For the text-containing cell, return its midpoint in [x, y] coordinate format. 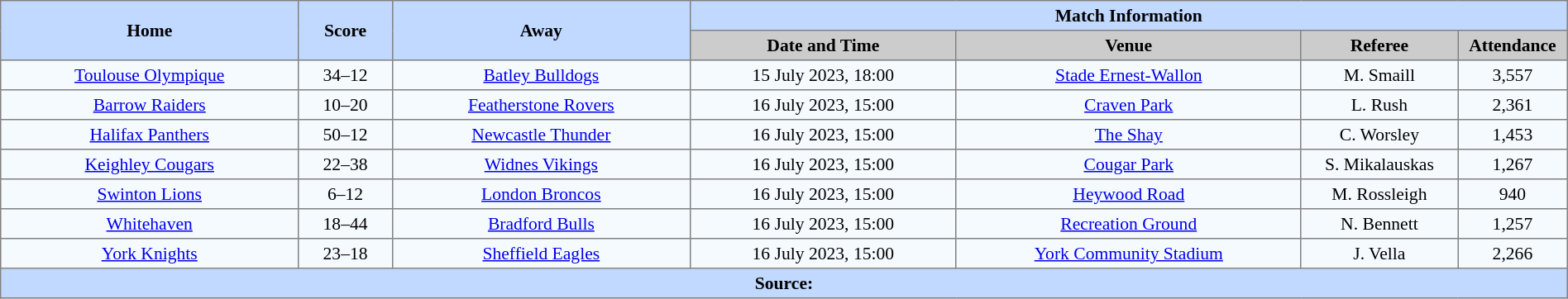
18–44 [346, 224]
M. Smaill [1379, 75]
15 July 2023, 18:00 [823, 75]
Halifax Panthers [150, 135]
Bradford Bulls [541, 224]
York Knights [150, 254]
34–12 [346, 75]
6–12 [346, 194]
York Community Stadium [1128, 254]
940 [1513, 194]
1,257 [1513, 224]
J. Vella [1379, 254]
Referee [1379, 45]
Home [150, 31]
Cougar Park [1128, 164]
2,266 [1513, 254]
Venue [1128, 45]
N. Bennett [1379, 224]
22–38 [346, 164]
Attendance [1513, 45]
M. Rossleigh [1379, 194]
1,267 [1513, 164]
Swinton Lions [150, 194]
Match Information [1128, 16]
23–18 [346, 254]
2,361 [1513, 105]
3,557 [1513, 75]
Featherstone Rovers [541, 105]
Toulouse Olympique [150, 75]
Keighley Cougars [150, 164]
Stade Ernest-Wallon [1128, 75]
50–12 [346, 135]
Widnes Vikings [541, 164]
Source: [784, 283]
S. Mikalauskas [1379, 164]
Heywood Road [1128, 194]
Whitehaven [150, 224]
Away [541, 31]
10–20 [346, 105]
L. Rush [1379, 105]
Score [346, 31]
London Broncos [541, 194]
Sheffield Eagles [541, 254]
Barrow Raiders [150, 105]
Batley Bulldogs [541, 75]
C. Worsley [1379, 135]
1,453 [1513, 135]
The Shay [1128, 135]
Newcastle Thunder [541, 135]
Recreation Ground [1128, 224]
Craven Park [1128, 105]
Date and Time [823, 45]
